Detect which cell encompasses the target text, then output its (x, y) center coordinate. 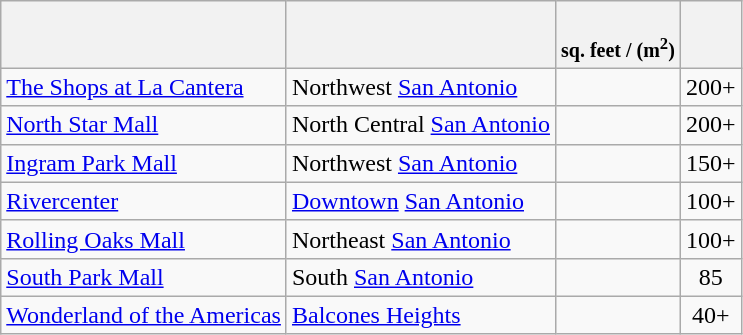
South San Antonio (420, 277)
40+ (710, 315)
150+ (710, 163)
South Park Mall (144, 277)
Rivercenter (144, 201)
Rolling Oaks Mall (144, 239)
Ingram Park Mall (144, 163)
North Central San Antonio (420, 125)
Downtown San Antonio (420, 201)
North Star Mall (144, 125)
85 (710, 277)
The Shops at La Cantera (144, 87)
Wonderland of the Americas (144, 315)
sq. feet / (m2) (618, 34)
Northeast San Antonio (420, 239)
Balcones Heights (420, 315)
